Detect which cell encompasses the target text, then output its [x, y] center coordinate. 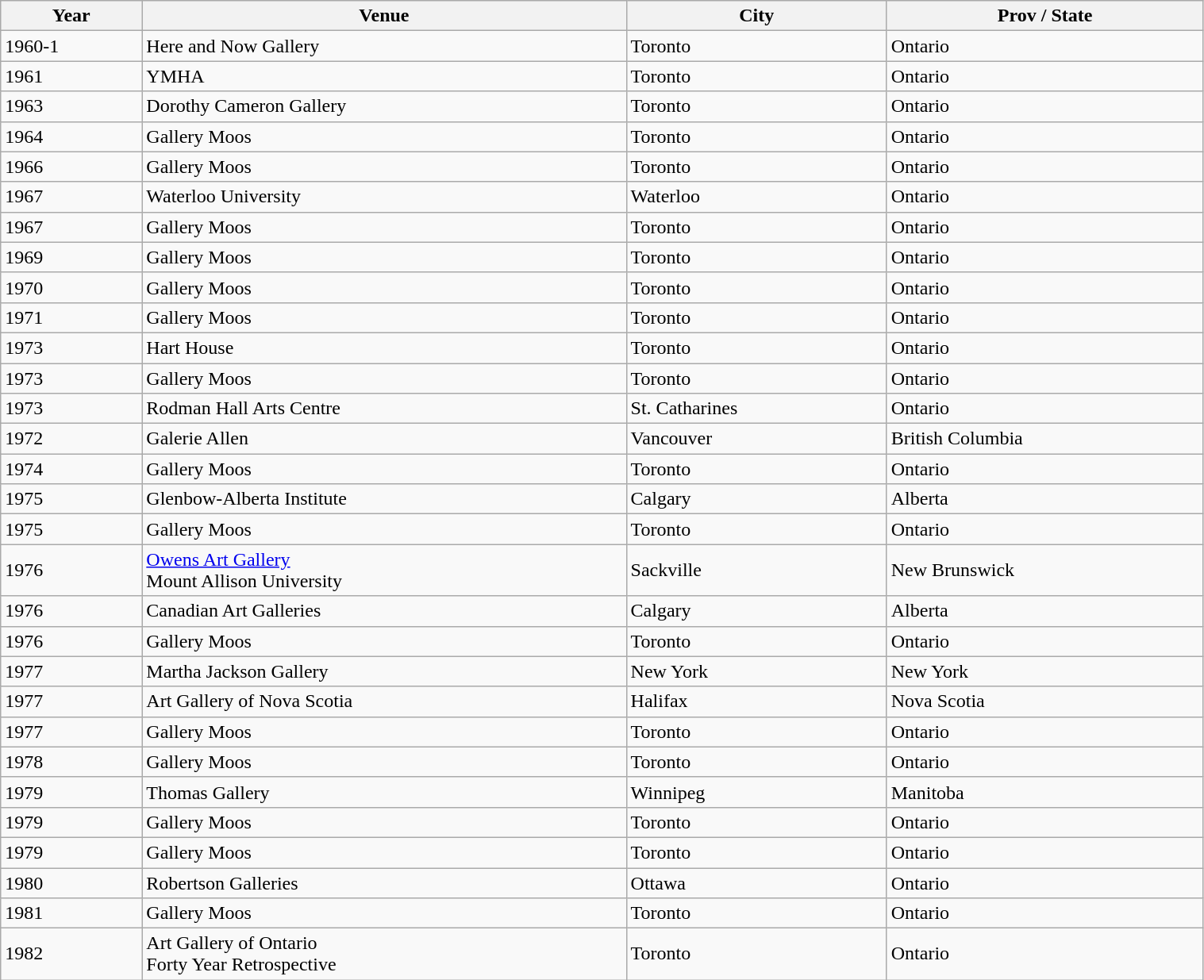
Winnipeg [756, 792]
Robertson Galleries [384, 883]
Prov / State [1044, 16]
Venue [384, 16]
St. Catharines [756, 409]
City [756, 16]
Manitoba [1044, 792]
1970 [71, 287]
1972 [71, 439]
British Columbia [1044, 439]
Sackville [756, 570]
Waterloo [756, 197]
Dorothy Cameron Gallery [384, 106]
1963 [71, 106]
Rodman Hall Arts Centre [384, 409]
YMHA [384, 76]
1978 [71, 762]
Hart House [384, 348]
1960-1 [71, 46]
Here and Now Gallery [384, 46]
New Brunswick [1044, 570]
Canadian Art Galleries [384, 611]
1981 [71, 913]
1964 [71, 136]
Glenbow-Alberta Institute [384, 499]
Ottawa [756, 883]
Halifax [756, 701]
1966 [71, 167]
Waterloo University [384, 197]
Galerie Allen [384, 439]
Art Gallery of Nova Scotia [384, 701]
1982 [71, 954]
1961 [71, 76]
Owens Art Gallery Mount Allison University [384, 570]
1980 [71, 883]
Nova Scotia [1044, 701]
1971 [71, 317]
Art Gallery of Ontario Forty Year Retrospective [384, 954]
Year [71, 16]
1974 [71, 469]
Thomas Gallery [384, 792]
1969 [71, 257]
Martha Jackson Gallery [384, 671]
Vancouver [756, 439]
